Extract the [X, Y] coordinate from the center of the cell holding the provided text.  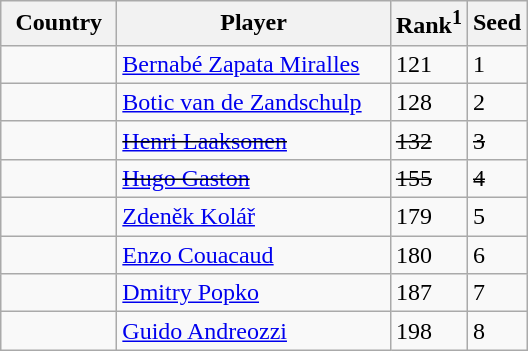
8 [496, 331]
6 [496, 255]
187 [428, 293]
Country [59, 24]
Henri Laaksonen [254, 140]
128 [428, 102]
3 [496, 140]
Rank1 [428, 24]
179 [428, 217]
132 [428, 140]
7 [496, 293]
Hugo Gaston [254, 178]
Dmitry Popko [254, 293]
Bernabé Zapata Miralles [254, 64]
4 [496, 178]
Player [254, 24]
198 [428, 331]
1 [496, 64]
Zdeněk Kolář [254, 217]
5 [496, 217]
Seed [496, 24]
Enzo Couacaud [254, 255]
180 [428, 255]
155 [428, 178]
2 [496, 102]
Guido Andreozzi [254, 331]
Botic van de Zandschulp [254, 102]
121 [428, 64]
